Return the [x, y] coordinate for the center point of the cell that contains the specified text.  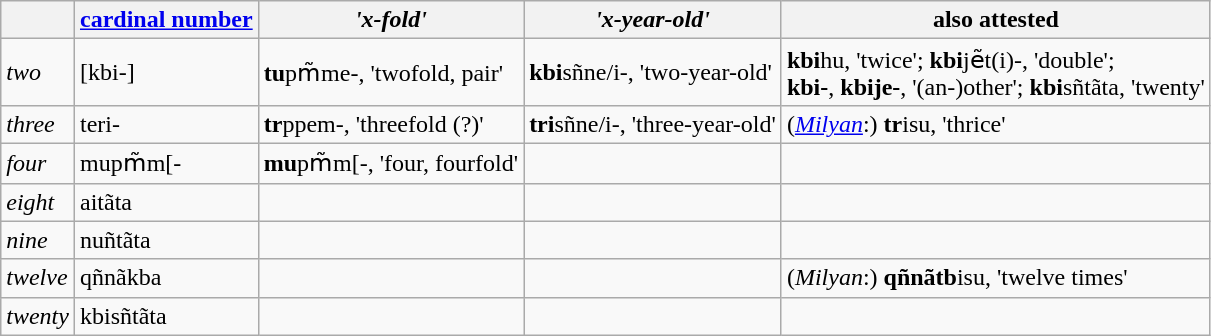
mupm̃m[-, 'four, fourfold' [390, 163]
(Milyan:) qñnãtbisu, 'twelve times' [996, 278]
nuñtãta [166, 240]
(Milyan:) trisu, 'thrice' [996, 124]
nine [38, 240]
trppem-, 'threefold (?)' [390, 124]
two [38, 72]
twelve [38, 278]
eight [38, 202]
tupm̃me-, 'twofold, pair' [390, 72]
qñnãkba [166, 278]
cardinal number [166, 20]
also attested [996, 20]
trisñne/i-, 'three-year-old' [653, 124]
four [38, 163]
teri- [166, 124]
[kbi-] [166, 72]
three [38, 124]
twenty [38, 316]
mupm̃m[- [166, 163]
kbisñne/i-, 'two-year-old' [653, 72]
kbihu, 'twice'; kbijẽt(i)-, 'double'; kbi-, kbije-, '(an-)other'; kbisñtãta, 'twenty' [996, 72]
'x-fold' [390, 20]
aitãta [166, 202]
kbisñtãta [166, 316]
'x-year-old' [653, 20]
